Return [X, Y] of the center of cell containing provided text 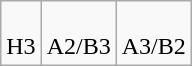
A3/B2 [154, 34]
H3 [21, 34]
A2/B3 [78, 34]
